For the text-containing cell, return its midpoint in [x, y] coordinate format. 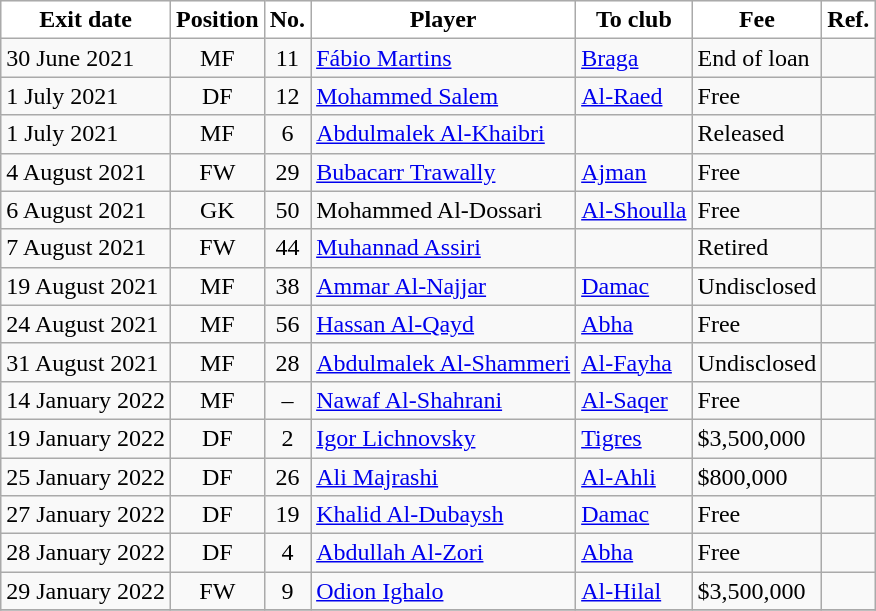
Al-Shoulla [634, 210]
4 [287, 553]
Fee [757, 20]
11 [287, 58]
29 January 2022 [86, 591]
To club [634, 20]
Abdulmalek Al-Shammeri [444, 362]
29 [287, 172]
50 [287, 210]
Al-Hilal [634, 591]
Player [444, 20]
No. [287, 20]
27 January 2022 [86, 515]
19 August 2021 [86, 286]
Igor Lichnovsky [444, 438]
Mohammed Al-Dossari [444, 210]
Position [217, 20]
28 [287, 362]
4 August 2021 [86, 172]
Abdullah Al-Zori [444, 553]
End of loan [757, 58]
9 [287, 591]
Al-Saqer [634, 400]
2 [287, 438]
Ammar Al-Najjar [444, 286]
Bubacarr Trawally [444, 172]
19 [287, 515]
– [287, 400]
56 [287, 324]
Ali Majrashi [444, 477]
Tigres [634, 438]
Nawaf Al-Shahrani [444, 400]
30 June 2021 [86, 58]
Ajman [634, 172]
Fábio Martins [444, 58]
$800,000 [757, 477]
Exit date [86, 20]
6 August 2021 [86, 210]
28 January 2022 [86, 553]
Mohammed Salem [444, 96]
12 [287, 96]
GK [217, 210]
Retired [757, 248]
7 August 2021 [86, 248]
Abdulmalek Al-Khaibri [444, 134]
6 [287, 134]
44 [287, 248]
24 August 2021 [86, 324]
Released [757, 134]
26 [287, 477]
Al-Ahli [634, 477]
Muhannad Assiri [444, 248]
38 [287, 286]
25 January 2022 [86, 477]
Al-Fayha [634, 362]
Al-Raed [634, 96]
Khalid Al-Dubaysh [444, 515]
Odion Ighalo [444, 591]
31 August 2021 [86, 362]
Ref. [848, 20]
19 January 2022 [86, 438]
14 January 2022 [86, 400]
Hassan Al-Qayd [444, 324]
Braga [634, 58]
